Pinpoint the cell where the given text exists, returning its (x, y) midpoint coordinate. 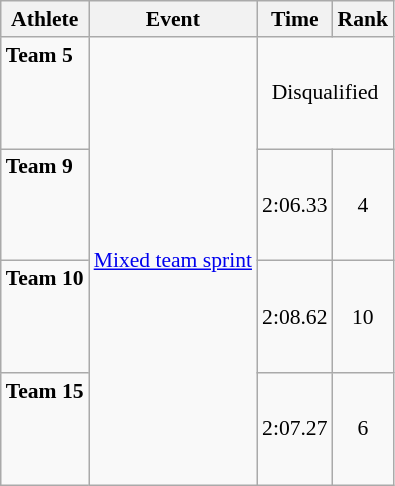
10 (364, 317)
Team 10 (45, 317)
Team 9 (45, 205)
6 (364, 429)
Athlete (45, 19)
Rank (364, 19)
4 (364, 205)
Disqualified (325, 93)
2:08.62 (294, 317)
Event (173, 19)
2:06.33 (294, 205)
Mixed team sprint (173, 261)
Team 15 (45, 429)
2:07.27 (294, 429)
Time (294, 19)
Team 5 (45, 93)
